Provide the (x, y) coordinate of the cell's center where the given text is located.  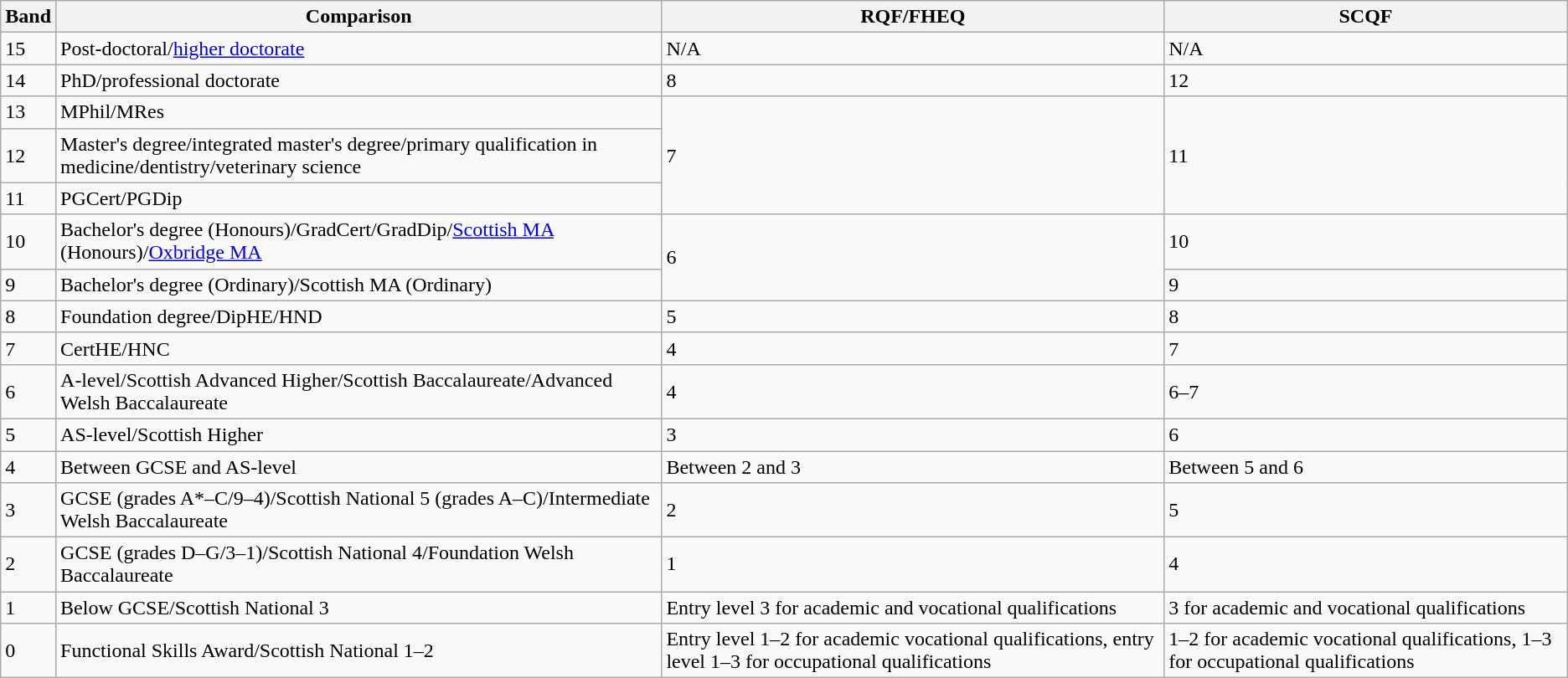
6–7 (1366, 392)
Comparison (358, 17)
SCQF (1366, 17)
MPhil/MRes (358, 112)
Band (28, 17)
Between 2 and 3 (913, 466)
Bachelor's degree (Honours)/GradCert/GradDip/Scottish MA (Honours)/Oxbridge MA (358, 241)
Master's degree/integrated master's degree/primary qualification in medicine/dentistry/veterinary science (358, 156)
GCSE (grades A*–C/9–4)/Scottish National 5 (grades A–C)/Intermediate Welsh Baccalaureate (358, 511)
Bachelor's degree (Ordinary)/Scottish MA (Ordinary) (358, 285)
PhD/professional doctorate (358, 80)
14 (28, 80)
15 (28, 49)
PGCert/PGDip (358, 198)
GCSE (grades D–G/3–1)/Scottish National 4/Foundation Welsh Baccalaureate (358, 564)
13 (28, 112)
Foundation degree/DipHE/HND (358, 316)
0 (28, 651)
1–2 for academic vocational qualifications, 1–3 for occupational qualifications (1366, 651)
3 for academic and vocational qualifications (1366, 608)
Between 5 and 6 (1366, 466)
CertHE/HNC (358, 348)
AS-level/Scottish Higher (358, 434)
Between GCSE and AS-level (358, 466)
Below GCSE/Scottish National 3 (358, 608)
Entry level 3 for academic and vocational qualifications (913, 608)
Entry level 1–2 for academic vocational qualifications, entry level 1–3 for occupational qualifications (913, 651)
Functional Skills Award/Scottish National 1–2 (358, 651)
Post-doctoral/higher doctorate (358, 49)
RQF/FHEQ (913, 17)
A-level/Scottish Advanced Higher/Scottish Baccalaureate/Advanced Welsh Baccalaureate (358, 392)
